For the text-containing cell, return its midpoint in [X, Y] coordinate format. 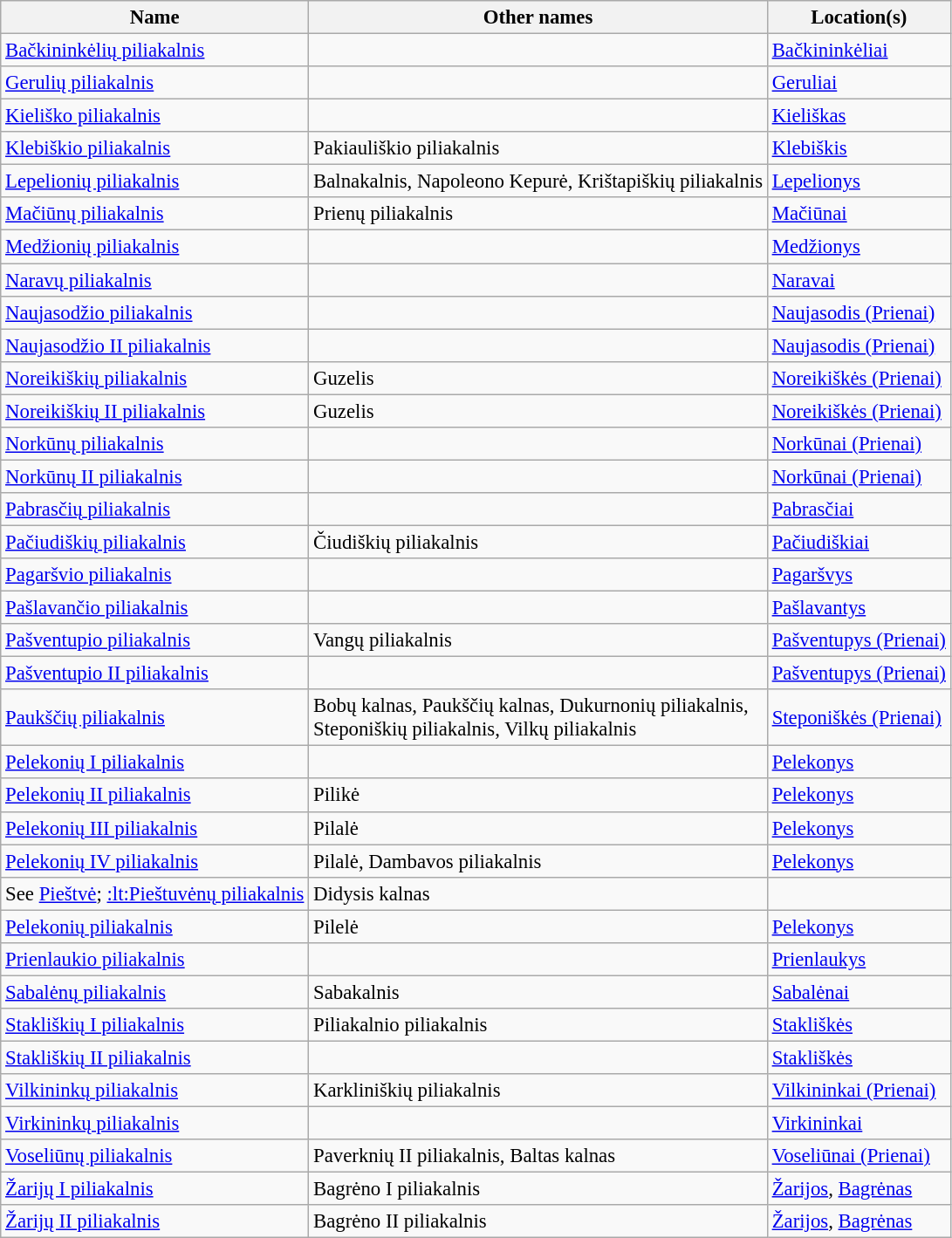
Žarijų I piliakalnis [155, 1189]
Pašlavančio piliakalnis [155, 608]
Mačiūnai [859, 214]
Žarijų II piliakalnis [155, 1221]
Naujasodžio piliakalnis [155, 312]
Piliakalnio piliakalnis [538, 1025]
Geruliai [859, 83]
Name [155, 17]
Karkliniškių piliakalnis [538, 1091]
Sabalėnų piliakalnis [155, 992]
Bagrėno II piliakalnis [538, 1221]
Vilkininkai (Prienai) [859, 1091]
Pelekonių IV piliakalnis [155, 861]
Pilikė [538, 796]
Voseliūnai (Prienai) [859, 1156]
See Pieštvė; :lt:Pieštuvėnų piliakalnis [155, 893]
Bagrėno I piliakalnis [538, 1189]
Norkūnų piliakalnis [155, 444]
Paverknių II piliakalnis, Baltas kalnas [538, 1156]
Pakiauliškio piliakalnis [538, 148]
Pašventupio II piliakalnis [155, 674]
Vangų piliakalnis [538, 640]
Stakliškių II piliakalnis [155, 1057]
Pačiudiškių piliakalnis [155, 542]
Klebiškis [859, 148]
Pelekonių I piliakalnis [155, 763]
Prienų piliakalnis [538, 214]
Virkininkų piliakalnis [155, 1124]
Pelekonių II piliakalnis [155, 796]
Mačiūnų piliakalnis [155, 214]
Virkininkai [859, 1124]
Klebiškio piliakalnis [155, 148]
Lepelionys [859, 181]
Medžionių piliakalnis [155, 247]
Voseliūnų piliakalnis [155, 1156]
Pilalė [538, 828]
Location(s) [859, 17]
Pagaršvys [859, 575]
Sabalėnai [859, 992]
Prienlaukio piliakalnis [155, 960]
Norkūnų II piliakalnis [155, 476]
Pilelė [538, 927]
Paukščių piliakalnis [155, 717]
Pabrasčių piliakalnis [155, 510]
Pelekonių piliakalnis [155, 927]
Pačiudiškiai [859, 542]
Steponiškės (Prienai) [859, 717]
Other names [538, 17]
Bačkininkėliai [859, 51]
Naravai [859, 280]
Stakliškių I piliakalnis [155, 1025]
Prienlaukys [859, 960]
Naravų piliakalnis [155, 280]
Balnakalnis, Napoleono Kepurė, Krištapiškių piliakalnis [538, 181]
Medžionys [859, 247]
Pelekonių III piliakalnis [155, 828]
Čiudiškių piliakalnis [538, 542]
Kieliško piliakalnis [155, 116]
Naujasodžio II piliakalnis [155, 345]
Vilkininkų piliakalnis [155, 1091]
Gerulių piliakalnis [155, 83]
Sabakalnis [538, 992]
Pabrasčiai [859, 510]
Lepelionių piliakalnis [155, 181]
Pagaršvio piliakalnis [155, 575]
Pašlavantys [859, 608]
Kieliškas [859, 116]
Noreikiškių II piliakalnis [155, 411]
Noreikiškių piliakalnis [155, 378]
Bobų kalnas, Paukščių kalnas, Dukurnonių piliakalnis, Steponiškių piliakalnis, Vilkų piliakalnis [538, 717]
Pilalė, Dambavos piliakalnis [538, 861]
Pašventupio piliakalnis [155, 640]
Didysis kalnas [538, 893]
Bačkininkėlių piliakalnis [155, 51]
